Locate the cell with the specified text and output its [X, Y] center coordinate. 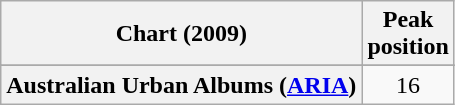
16 [408, 85]
Peakposition [408, 34]
Australian Urban Albums (ARIA) [182, 85]
Chart (2009) [182, 34]
